From the cell containing the given text, extract its center point as [X, Y] coordinate. 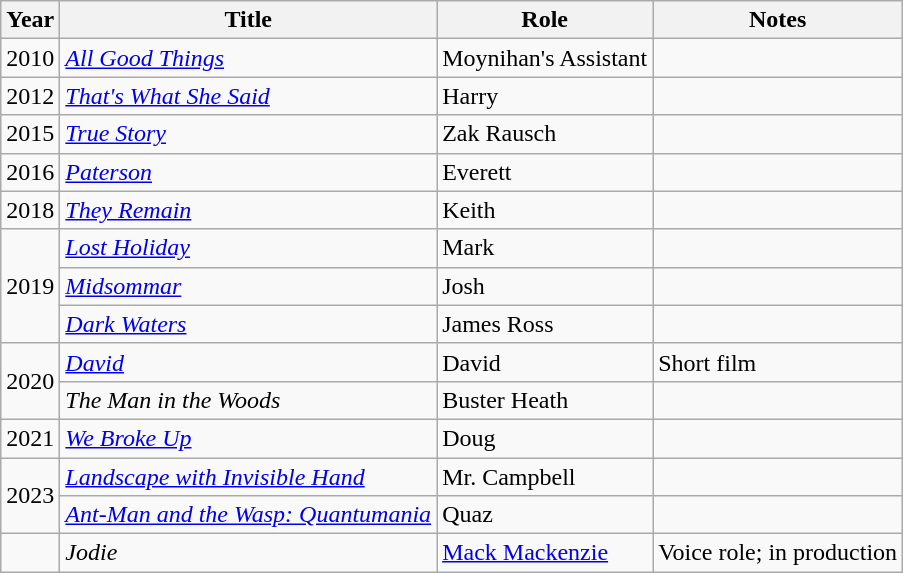
2015 [30, 134]
Landscape with Invisible Hand [248, 477]
Voice role; in production [778, 553]
Notes [778, 20]
Short film [778, 362]
Midsommar [248, 286]
We Broke Up [248, 438]
Dark Waters [248, 324]
2019 [30, 286]
Quaz [545, 515]
True Story [248, 134]
2018 [30, 210]
2023 [30, 496]
Buster Heath [545, 400]
Everett [545, 172]
That's What She Said [248, 96]
James Ross [545, 324]
2016 [30, 172]
Paterson [248, 172]
The Man in the Woods [248, 400]
2020 [30, 381]
Moynihan's Assistant [545, 58]
Year [30, 20]
Zak Rausch [545, 134]
Mr. Campbell [545, 477]
All Good Things [248, 58]
Lost Holiday [248, 248]
Harry [545, 96]
Mark [545, 248]
2021 [30, 438]
They Remain [248, 210]
2010 [30, 58]
Ant-Man and the Wasp: Quantumania [248, 515]
Role [545, 20]
Keith [545, 210]
Mack Mackenzie [545, 553]
2012 [30, 96]
Josh [545, 286]
Title [248, 20]
Doug [545, 438]
Jodie [248, 553]
